Pinpoint the cell where the given text exists, returning its [x, y] midpoint coordinate. 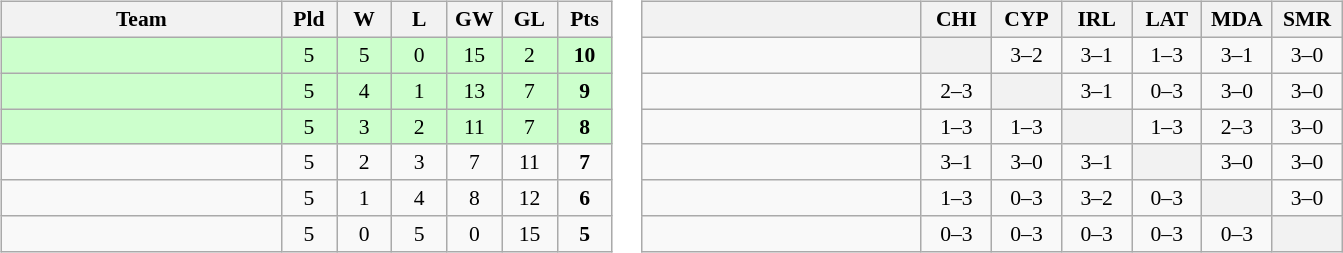
CHI [956, 20]
Pld [308, 20]
13 [474, 91]
10 [584, 55]
SMR [1307, 20]
CYP [1026, 20]
MDA [1237, 20]
W [364, 20]
GW [474, 20]
Team [141, 20]
12 [530, 198]
Pts [584, 20]
9 [584, 91]
IRL [1097, 20]
6 [584, 198]
L [420, 20]
GL [530, 20]
LAT [1167, 20]
